Scan for the cell matching the given text and deliver its (x, y) coordinate at center. 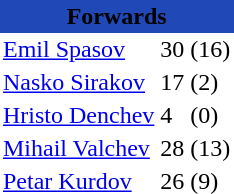
Emil Spasov (78, 50)
Hristo Denchev (78, 116)
Nasko Sirakov (78, 82)
4 (172, 116)
(2) (210, 82)
28 (172, 148)
Forwards (116, 16)
(0) (210, 116)
(13) (210, 148)
30 (172, 50)
(16) (210, 50)
Mihail Valchev (78, 148)
17 (172, 82)
